Search for the cell housing the specified text and yield its [x, y] center coordinate. 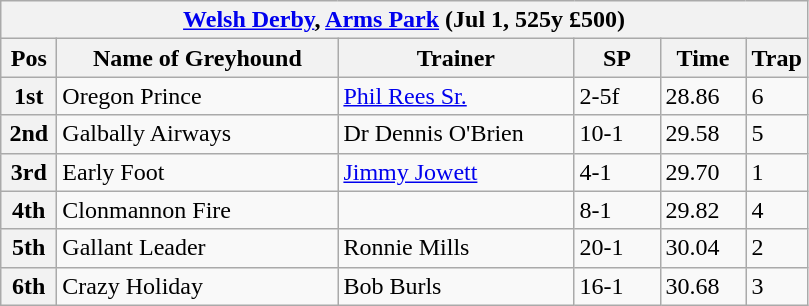
Gallant Leader [198, 248]
5th [29, 248]
Pos [29, 58]
2nd [29, 134]
6th [29, 286]
Welsh Derby, Arms Park (Jul 1, 525y £500) [404, 20]
5 [776, 134]
1 [776, 172]
Trap [776, 58]
6 [776, 96]
30.04 [703, 248]
Dr Dennis O'Brien [456, 134]
SP [617, 58]
Ronnie Mills [456, 248]
Time [703, 58]
Name of Greyhound [198, 58]
16-1 [617, 286]
Trainer [456, 58]
3rd [29, 172]
29.70 [703, 172]
Early Foot [198, 172]
4th [29, 210]
4-1 [617, 172]
2-5f [617, 96]
28.86 [703, 96]
Oregon Prince [198, 96]
29.82 [703, 210]
29.58 [703, 134]
Phil Rees Sr. [456, 96]
4 [776, 210]
20-1 [617, 248]
Galbally Airways [198, 134]
8-1 [617, 210]
Jimmy Jowett [456, 172]
1st [29, 96]
Bob Burls [456, 286]
30.68 [703, 286]
2 [776, 248]
10-1 [617, 134]
3 [776, 286]
Clonmannon Fire [198, 210]
Crazy Holiday [198, 286]
